Scan for the cell matching the given text and deliver its (x, y) coordinate at center. 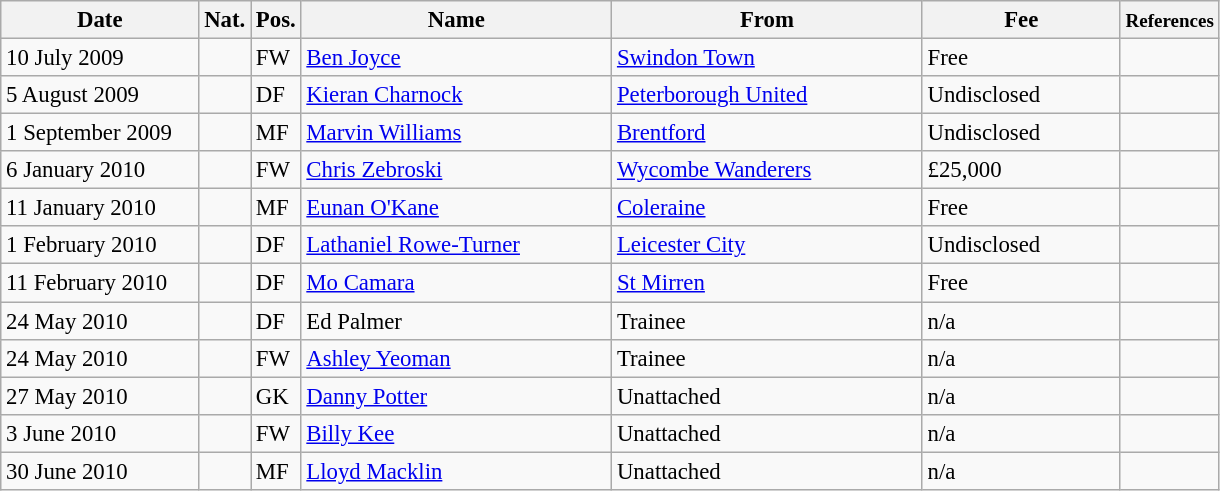
Ben Joyce (456, 58)
References (1170, 20)
Eunan O'Kane (456, 208)
Chris Zebroski (456, 170)
6 January 2010 (100, 170)
Lathaniel Rowe-Turner (456, 245)
Marvin Williams (456, 133)
Peterborough United (768, 95)
Ashley Yeoman (456, 358)
Nat. (225, 20)
30 June 2010 (100, 471)
5 August 2009 (100, 95)
Leicester City (768, 245)
3 June 2010 (100, 433)
11 February 2010 (100, 283)
Wycombe Wanderers (768, 170)
Kieran Charnock (456, 95)
Name (456, 20)
10 July 2009 (100, 58)
Billy Kee (456, 433)
Pos. (276, 20)
Coleraine (768, 208)
Brentford (768, 133)
1 February 2010 (100, 245)
Date (100, 20)
Mo Camara (456, 283)
From (768, 20)
Danny Potter (456, 396)
Fee (1021, 20)
Ed Palmer (456, 321)
£25,000 (1021, 170)
Lloyd Macklin (456, 471)
11 January 2010 (100, 208)
27 May 2010 (100, 396)
Swindon Town (768, 58)
GK (276, 396)
St Mirren (768, 283)
1 September 2009 (100, 133)
